Output the (x, y) coordinate of the center of the cell containing the given text.  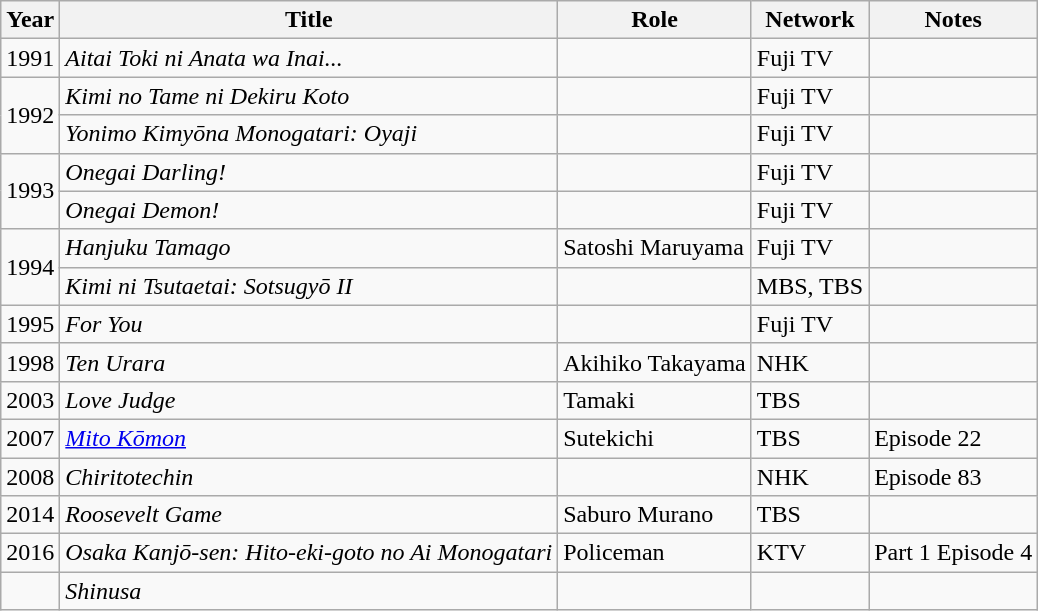
Episode 83 (954, 477)
2008 (30, 477)
1994 (30, 267)
Onegai Demon! (309, 210)
Mito Kōmon (309, 438)
Tamaki (655, 400)
Kimi ni Tsutaetai: Sotsugyō II (309, 286)
2014 (30, 515)
Notes (954, 20)
1992 (30, 115)
Year (30, 20)
KTV (810, 553)
Policeman (655, 553)
Part 1 Episode 4 (954, 553)
Osaka Kanjō-sen: Hito-eki-goto no Ai Monogatari (309, 553)
Ten Urara (309, 362)
Role (655, 20)
Shinusa (309, 591)
Aitai Toki ni Anata wa Inai... (309, 58)
Love Judge (309, 400)
1995 (30, 324)
Kimi no Tame ni Dekiru Koto (309, 96)
Onegai Darling! (309, 172)
1998 (30, 362)
MBS, TBS (810, 286)
Yonimo Kimyōna Monogatari: Oyaji (309, 134)
Chiritotechin (309, 477)
Akihiko Takayama (655, 362)
1991 (30, 58)
Satoshi Maruyama (655, 248)
2016 (30, 553)
1993 (30, 191)
Roosevelt Game (309, 515)
2007 (30, 438)
Saburo Murano (655, 515)
For You (309, 324)
2003 (30, 400)
Hanjuku Tamago (309, 248)
Title (309, 20)
Network (810, 20)
Episode 22 (954, 438)
Sutekichi (655, 438)
